Scan for the cell matching the given text and deliver its [X, Y] coordinate at center. 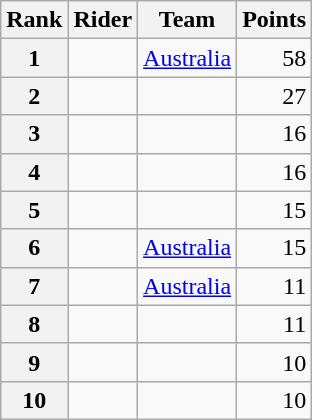
Rider [103, 20]
3 [34, 134]
8 [34, 324]
6 [34, 248]
2 [34, 96]
7 [34, 286]
58 [274, 58]
Points [274, 20]
4 [34, 172]
5 [34, 210]
1 [34, 58]
Team [188, 20]
Rank [34, 20]
27 [274, 96]
9 [34, 362]
